Locate the cell with the specified text and output its (x, y) center coordinate. 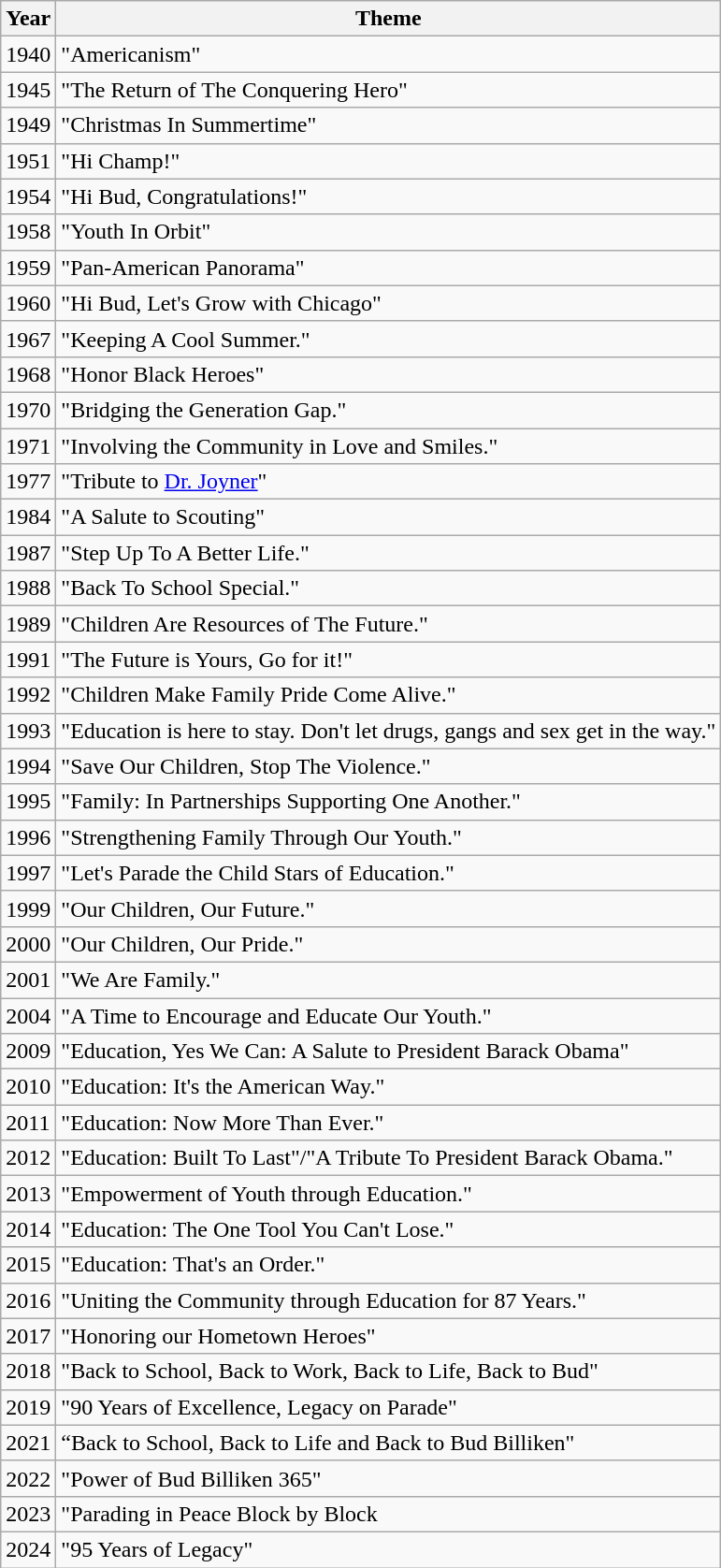
1988 (28, 588)
1949 (28, 125)
1992 (28, 695)
1951 (28, 161)
Year (28, 19)
"Back To School Special." (389, 588)
"Our Children, Our Future." (389, 908)
2014 (28, 1229)
2019 (28, 1407)
2016 (28, 1300)
1984 (28, 517)
"Tribute to Dr. Joyner" (389, 482)
"Pan-American Panorama" (389, 268)
"Education, Yes We Can: A Salute to President Barack Obama" (389, 1052)
"Parading in Peace Block by Block (389, 1514)
1954 (28, 196)
"Save Our Children, Stop The Violence." (389, 766)
"Education: It's the American Way." (389, 1087)
2010 (28, 1087)
1996 (28, 837)
1959 (28, 268)
"Children Are Resources of The Future." (389, 624)
"Let's Parade the Child Stars of Education." (389, 873)
"Family: In Partnerships Supporting One Another." (389, 802)
"95 Years of Legacy" (389, 1549)
2004 (28, 1015)
2000 (28, 944)
Theme (389, 19)
"Strengthening Family Through Our Youth." (389, 837)
2012 (28, 1158)
"Hi Champ!" (389, 161)
1991 (28, 660)
1995 (28, 802)
"Bridging the Generation Gap." (389, 410)
1968 (28, 374)
"The Return of The Conquering Hero" (389, 90)
2011 (28, 1123)
"Honoring our Hometown Heroes" (389, 1336)
"Hi Bud, Let's Grow with Chicago" (389, 303)
"We Are Family." (389, 980)
2023 (28, 1514)
1967 (28, 339)
1945 (28, 90)
2018 (28, 1372)
"Education is here to stay. Don't let drugs, gangs and sex get in the way." (389, 731)
2024 (28, 1549)
"Involving the Community in Love and Smiles." (389, 446)
"Keeping A Cool Summer." (389, 339)
1971 (28, 446)
"Power of Bud Billiken 365" (389, 1478)
"Education: Now More Than Ever." (389, 1123)
2001 (28, 980)
"Empowerment of Youth through Education." (389, 1194)
“Back to School, Back to Life and Back to Bud Billiken" (389, 1443)
1994 (28, 766)
1970 (28, 410)
"Our Children, Our Pride." (389, 944)
2022 (28, 1478)
2013 (28, 1194)
"Back to School, Back to Work, Back to Life, Back to Bud" (389, 1372)
2015 (28, 1265)
"A Salute to Scouting" (389, 517)
1999 (28, 908)
2017 (28, 1336)
"The Future is Yours, Go for it!" (389, 660)
1989 (28, 624)
"Education: That's an Order." (389, 1265)
"A Time to Encourage and Educate Our Youth." (389, 1015)
1940 (28, 54)
1987 (28, 553)
"Uniting the Community through Education for 87 Years." (389, 1300)
1958 (28, 232)
"Honor Black Heroes" (389, 374)
2009 (28, 1052)
1993 (28, 731)
"Youth In Orbit" (389, 232)
1997 (28, 873)
2021 (28, 1443)
"Hi Bud, Congratulations!" (389, 196)
"Christmas In Summertime" (389, 125)
"Education: The One Tool You Can't Lose." (389, 1229)
"Children Make Family Pride Come Alive." (389, 695)
"90 Years of Excellence, Legacy on Parade" (389, 1407)
1977 (28, 482)
"Americanism" (389, 54)
"Education: Built To Last"/"A Tribute To President Barack Obama." (389, 1158)
1960 (28, 303)
"Step Up To A Better Life." (389, 553)
